Locate the cell with the specified text and output its (x, y) center coordinate. 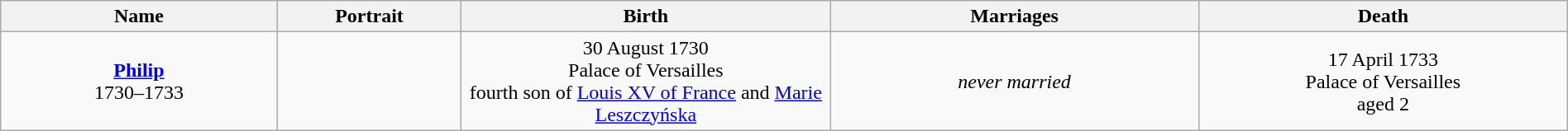
17 April 1733Palace of Versaillesaged 2 (1383, 81)
Marriages (1015, 16)
Birth (646, 16)
Portrait (369, 16)
Name (139, 16)
Philip1730–1733 (139, 81)
never married (1015, 81)
Death (1383, 16)
30 August 1730Palace of Versaillesfourth son of Louis XV of France and Marie Leszczyńska (646, 81)
